Output the [x, y] coordinate of the center of the cell containing the given text.  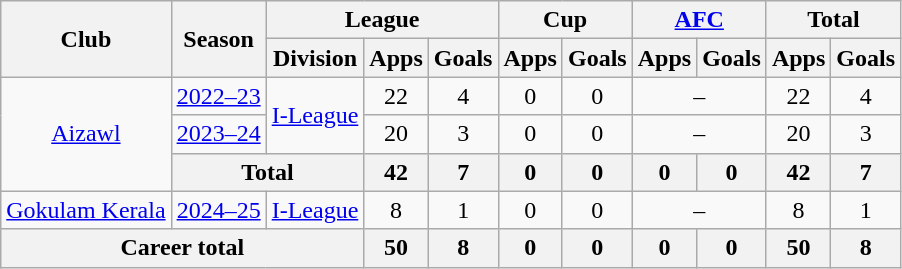
Gokulam Kerala [86, 210]
Club [86, 39]
Cup [565, 20]
League [382, 20]
Season [218, 39]
Division [315, 58]
AFC [699, 20]
2023–24 [218, 134]
Aizawl [86, 134]
2024–25 [218, 210]
2022–23 [218, 96]
Career total [182, 248]
